From the cell containing the given text, extract its center point as (x, y) coordinate. 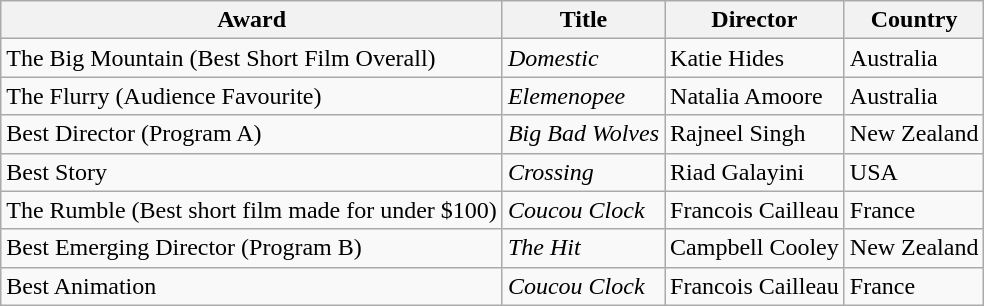
Big Bad Wolves (583, 134)
The Hit (583, 248)
Country (914, 20)
Director (755, 20)
Best Emerging Director (Program B) (252, 248)
The Flurry (Audience Favourite) (252, 96)
Riad Galayini (755, 172)
Best Animation (252, 286)
Title (583, 20)
USA (914, 172)
Natalia Amoore (755, 96)
Katie Hides (755, 58)
Domestic (583, 58)
Crossing (583, 172)
Best Story (252, 172)
Elemenopee (583, 96)
The Rumble (Best short film made for under $100) (252, 210)
Award (252, 20)
Best Director (Program A) (252, 134)
The Big Mountain (Best Short Film Overall) (252, 58)
Rajneel Singh (755, 134)
Campbell Cooley (755, 248)
